Search for the cell housing the specified text and yield its [X, Y] center coordinate. 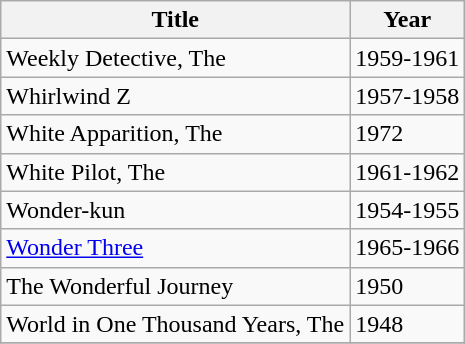
Year [408, 20]
1959-1961 [408, 58]
World in One Thousand Years, The [176, 324]
Wonder Three [176, 248]
1957-1958 [408, 96]
White Apparition, The [176, 134]
White Pilot, The [176, 172]
1965-1966 [408, 248]
Weekly Detective, The [176, 58]
1961-1962 [408, 172]
1948 [408, 324]
1950 [408, 286]
1954-1955 [408, 210]
Title [176, 20]
Whirlwind Z [176, 96]
The Wonderful Journey [176, 286]
1972 [408, 134]
Wonder-kun [176, 210]
